Find where the given text appears and provide that cell's center as [x, y] coordinate. 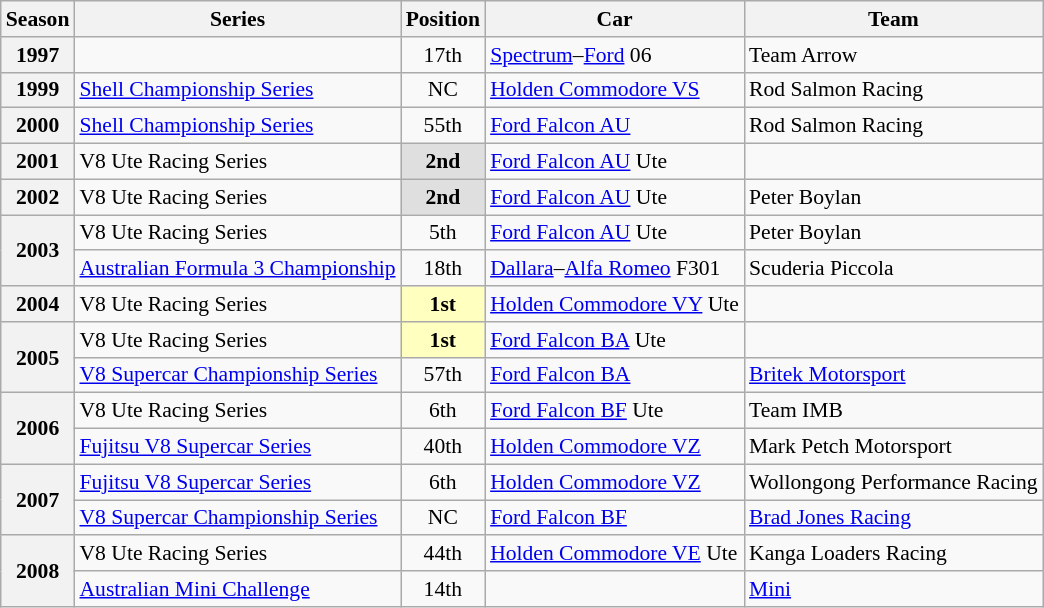
Mini [894, 589]
2006 [38, 428]
2007 [38, 500]
17th [443, 55]
Team Arrow [894, 55]
Australian Mini Challenge [237, 589]
Brad Jones Racing [894, 518]
Australian Formula 3 Championship [237, 269]
2002 [38, 197]
Holden Commodore VS [614, 90]
14th [443, 589]
Ford Falcon BA Ute [614, 340]
2003 [38, 250]
Season [38, 19]
40th [443, 447]
Ford Falcon AU [614, 126]
Wollongong Performance Racing [894, 482]
2004 [38, 304]
Spectrum–Ford 06 [614, 55]
1999 [38, 90]
57th [443, 375]
Car [614, 19]
2008 [38, 572]
2005 [38, 358]
Dallara–Alfa Romeo F301 [614, 269]
Britek Motorsport [894, 375]
44th [443, 554]
Ford Falcon BF [614, 518]
55th [443, 126]
5th [443, 233]
Kanga Loaders Racing [894, 554]
Scuderia Piccola [894, 269]
Holden Commodore VE Ute [614, 554]
Position [443, 19]
Holden Commodore VY Ute [614, 304]
Ford Falcon BF Ute [614, 411]
Ford Falcon BA [614, 375]
18th [443, 269]
Team IMB [894, 411]
2001 [38, 162]
Mark Petch Motorsport [894, 447]
1997 [38, 55]
Series [237, 19]
Team [894, 19]
2000 [38, 126]
